Find where the given text appears and provide that cell's center as [x, y] coordinate. 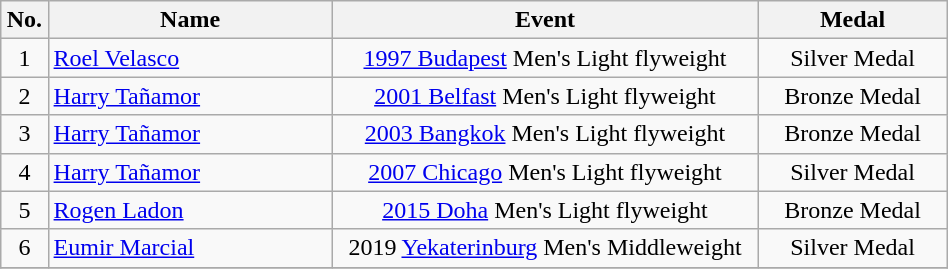
1997 Budapest Men's Light flyweight [545, 58]
Medal [852, 20]
1 [24, 58]
Name [190, 20]
2 [24, 96]
6 [24, 248]
No. [24, 20]
Event [545, 20]
2007 Chicago Men's Light flyweight [545, 172]
Roel Velasco [190, 58]
2019 Yekaterinburg Men's Middleweight [545, 248]
3 [24, 134]
5 [24, 210]
4 [24, 172]
2001 Belfast Men's Light flyweight [545, 96]
Eumir Marcial [190, 248]
2003 Bangkok Men's Light flyweight [545, 134]
2015 Doha Men's Light flyweight [545, 210]
Rogen Ladon [190, 210]
